For the text-containing cell, return its midpoint in [X, Y] coordinate format. 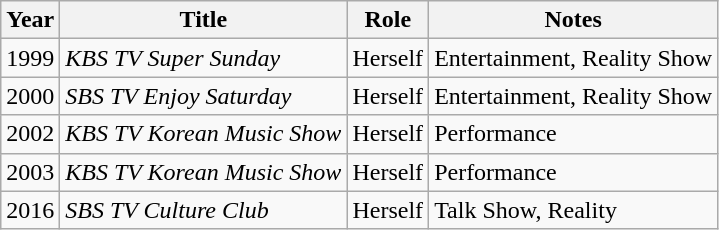
2003 [30, 172]
2002 [30, 134]
KBS TV Super Sunday [204, 58]
Title [204, 20]
Year [30, 20]
Role [388, 20]
Notes [574, 20]
SBS TV Culture Club [204, 210]
SBS TV Enjoy Saturday [204, 96]
1999 [30, 58]
2000 [30, 96]
Talk Show, Reality [574, 210]
2016 [30, 210]
